Scan for the cell matching the given text and deliver its (x, y) coordinate at center. 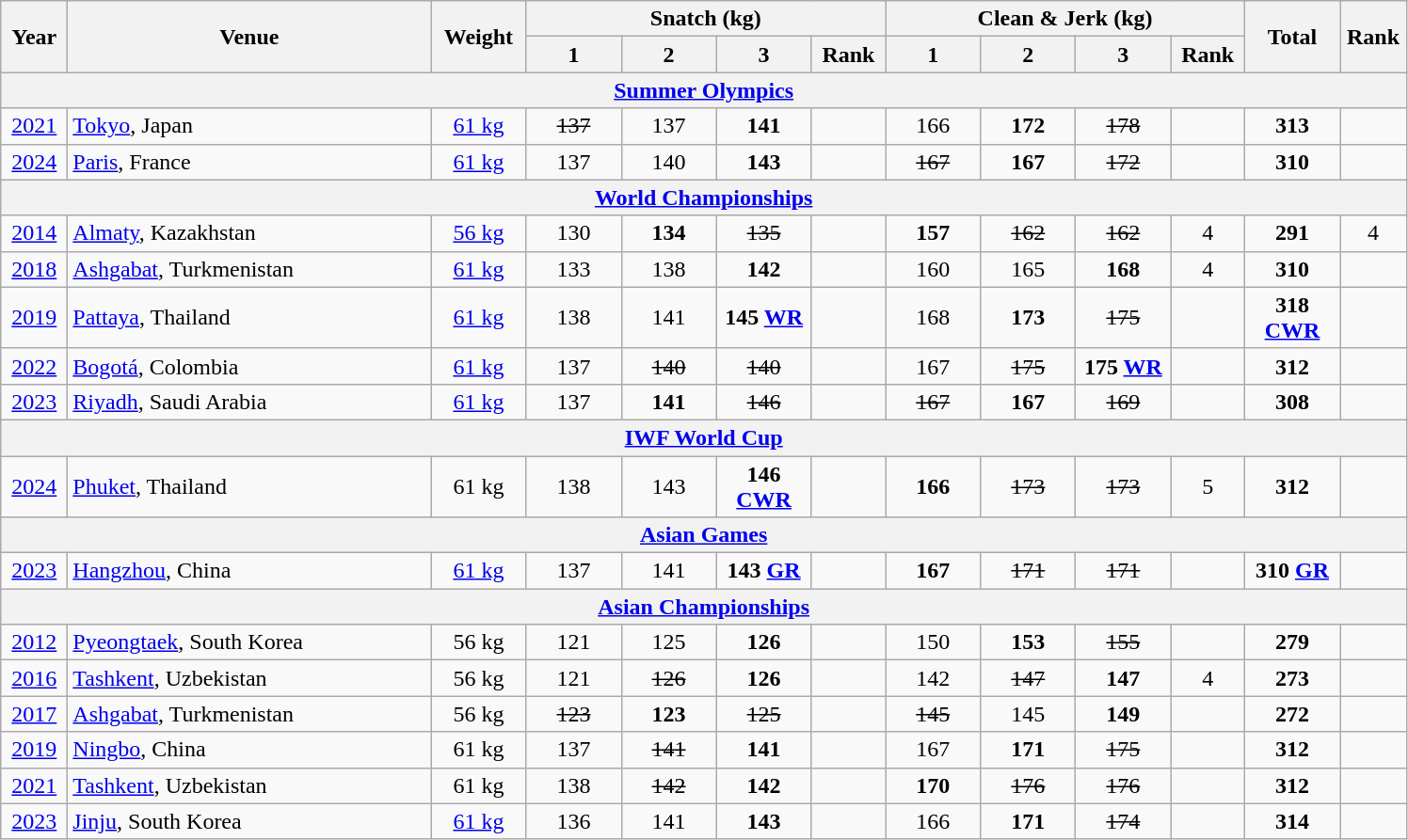
136 (574, 821)
134 (668, 233)
145 WR (764, 318)
5 (1208, 485)
150 (934, 642)
146 CWR (764, 485)
Riyadh, Saudi Arabia (249, 402)
Summer Olympics (704, 90)
Tokyo, Japan (249, 126)
291 (1291, 233)
2014 (34, 233)
Bogotá, Colombia (249, 366)
133 (574, 269)
Year (34, 37)
175 WR (1124, 366)
Snatch (kg) (706, 19)
314 (1291, 821)
130 (574, 233)
174 (1124, 821)
135 (764, 233)
178 (1124, 126)
143 GR (764, 571)
165 (1028, 269)
Phuket, Thailand (249, 485)
308 (1291, 402)
Hangzhou, China (249, 571)
2012 (34, 642)
318 CWR (1291, 318)
2016 (34, 678)
149 (1124, 714)
2022 (34, 366)
Venue (249, 37)
World Championships (704, 198)
170 (934, 785)
313 (1291, 126)
146 (764, 402)
Total (1291, 37)
157 (934, 233)
2018 (34, 269)
Pattaya, Thailand (249, 318)
Asian Championships (704, 607)
153 (1028, 642)
Almaty, Kazakhstan (249, 233)
310 GR (1291, 571)
2017 (34, 714)
Asian Games (704, 535)
272 (1291, 714)
279 (1291, 642)
Jinju, South Korea (249, 821)
273 (1291, 678)
IWF World Cup (704, 437)
Ningbo, China (249, 750)
Pyeongtaek, South Korea (249, 642)
169 (1124, 402)
Clean & Jerk (kg) (1065, 19)
160 (934, 269)
Weight (478, 37)
Paris, France (249, 162)
155 (1124, 642)
